Locate the cell with the specified text and output its (x, y) center coordinate. 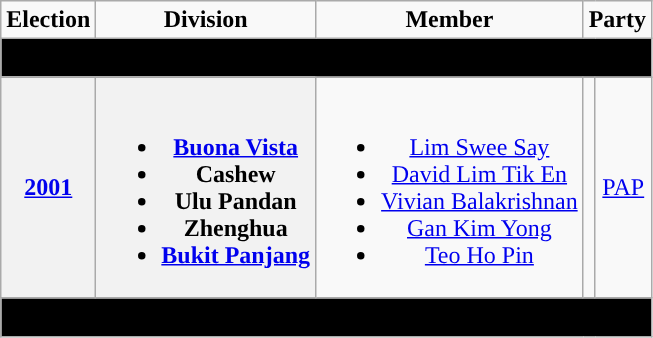
Lim Swee SayDavid Lim Tik EnVivian BalakrishnanGan Kim YongTeo Ho Pin (450, 188)
Constituency abolished (2006) (326, 317)
Election (48, 20)
Division (206, 20)
PAP (624, 188)
Member (450, 20)
Party (617, 20)
Buona VistaCashewUlu PandanZhenghuaBukit Panjang (206, 188)
Formation (2001) (326, 58)
2001 (48, 188)
